Find where the given text appears and provide that cell's center as [x, y] coordinate. 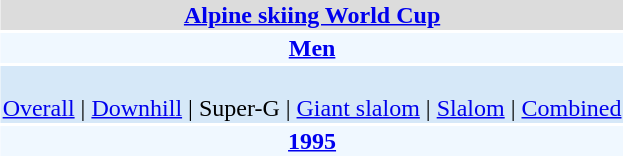
Men [312, 48]
1995 [312, 141]
Overall | Downhill | Super-G | Giant slalom | Slalom | Combined [312, 94]
Alpine skiing World Cup [312, 15]
